Pinpoint the cell where the given text exists, returning its [x, y] midpoint coordinate. 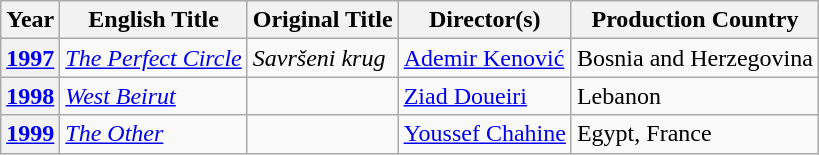
Year [30, 20]
Egypt, France [694, 134]
Ziad Doueiri [484, 96]
Director(s) [484, 20]
Original Title [322, 20]
1999 [30, 134]
Bosnia and Herzegovina [694, 58]
Ademir Kenović [484, 58]
Youssef Chahine [484, 134]
English Title [154, 20]
Production Country [694, 20]
The Perfect Circle [154, 58]
Savršeni krug [322, 58]
1997 [30, 58]
West Beirut [154, 96]
The Other [154, 134]
1998 [30, 96]
Lebanon [694, 96]
